From the cell containing the given text, extract its center point as (X, Y) coordinate. 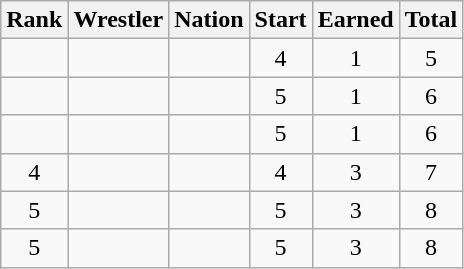
Rank (34, 20)
7 (431, 172)
Start (280, 20)
Total (431, 20)
Wrestler (118, 20)
Earned (356, 20)
Nation (209, 20)
